From the cell containing the given text, extract its center point as (X, Y) coordinate. 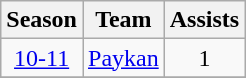
Team (123, 20)
10-11 (42, 58)
Season (42, 20)
Paykan (123, 58)
1 (204, 58)
Assists (204, 20)
